From the cell containing the given text, extract its center point as (X, Y) coordinate. 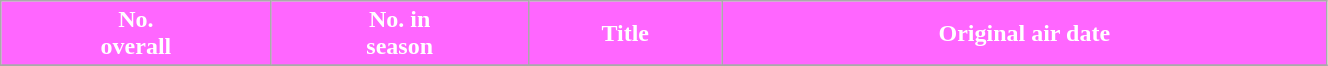
No. in season (400, 34)
Title (625, 34)
No. overall (136, 34)
Original air date (1024, 34)
